Output the [X, Y] coordinate of the center of the cell containing the given text.  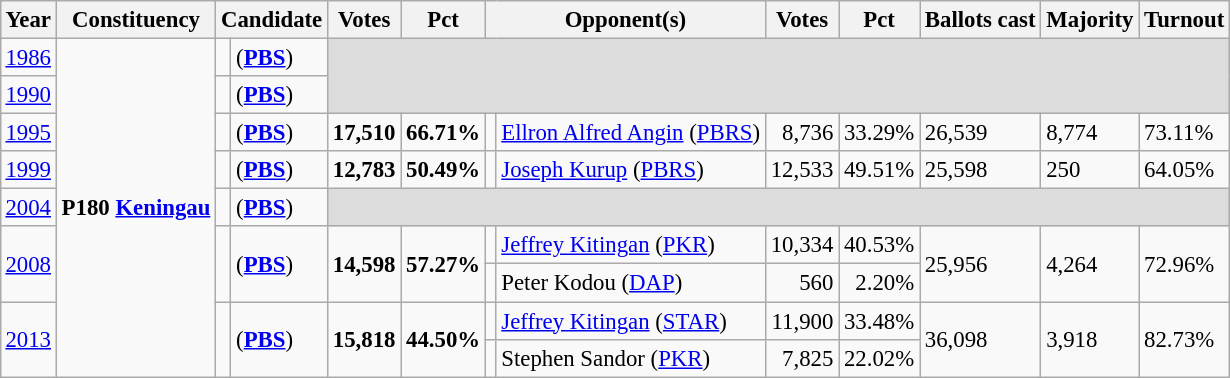
40.53% [880, 245]
Ellron Alfred Angin (PBRS) [630, 133]
250 [1090, 170]
4,264 [1090, 264]
57.27% [444, 264]
25,598 [980, 170]
64.05% [1184, 170]
1995 [28, 133]
14,598 [364, 264]
7,825 [802, 358]
15,818 [364, 340]
26,539 [980, 133]
82.73% [1184, 340]
560 [802, 283]
8,774 [1090, 133]
8,736 [802, 133]
Candidate [272, 20]
Majority [1090, 20]
73.11% [1184, 133]
11,900 [802, 321]
1986 [28, 57]
10,334 [802, 245]
2008 [28, 264]
3,918 [1090, 340]
P180 Keningau [136, 207]
12,783 [364, 170]
33.29% [880, 133]
Joseph Kurup (PBRS) [630, 170]
72.96% [1184, 264]
Jeffrey Kitingan (STAR) [630, 321]
12,533 [802, 170]
50.49% [444, 170]
1999 [28, 170]
Year [28, 20]
2013 [28, 340]
Stephen Sandor (PKR) [630, 358]
66.71% [444, 133]
17,510 [364, 133]
22.02% [880, 358]
2.20% [880, 283]
Ballots cast [980, 20]
44.50% [444, 340]
1990 [28, 95]
Opponent(s) [625, 20]
Constituency [136, 20]
49.51% [880, 170]
36,098 [980, 340]
Jeffrey Kitingan (PKR) [630, 245]
Turnout [1184, 20]
2004 [28, 208]
33.48% [880, 321]
25,956 [980, 264]
Peter Kodou (DAP) [630, 283]
